For the text-containing cell, return its midpoint in [X, Y] coordinate format. 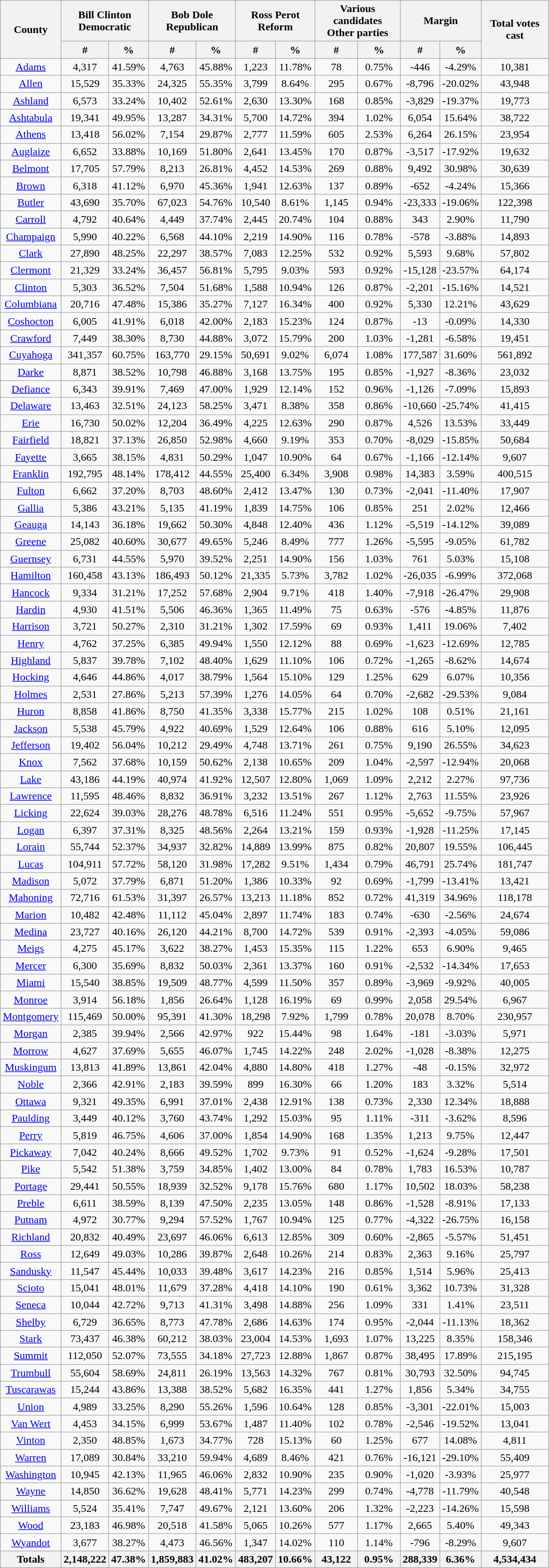
7,562 [85, 762]
214 [337, 1254]
128 [337, 1407]
10.66% [295, 1559]
7,127 [256, 304]
16.30% [295, 1085]
91 [337, 1152]
47.38% [128, 1559]
3.32% [460, 1085]
400,515 [515, 474]
36.52% [128, 287]
8,730 [172, 338]
45.79% [128, 728]
97,736 [515, 779]
7,154 [172, 135]
4,418 [256, 1288]
-1,928 [420, 830]
4,646 [85, 677]
15.77% [295, 711]
-4,778 [420, 1491]
1,745 [256, 1050]
6.07% [460, 677]
4,922 [172, 728]
Lorain [31, 847]
6,729 [85, 1322]
30,793 [420, 1373]
-2,041 [420, 491]
25.74% [460, 864]
174 [337, 1322]
8.49% [295, 542]
39.52% [216, 559]
6,970 [172, 185]
12,204 [172, 423]
10,787 [515, 1169]
26,120 [172, 932]
9,713 [172, 1305]
44.86% [128, 677]
15.64% [460, 118]
46.38% [128, 1339]
6,731 [85, 559]
38.79% [216, 677]
1,529 [256, 728]
36.62% [128, 1491]
-8.91% [460, 1203]
Hardin [31, 610]
-3.03% [460, 1033]
Harrison [31, 626]
34,755 [515, 1390]
17,653 [515, 966]
13,388 [172, 1390]
0.90% [379, 1474]
-1,281 [420, 338]
13.05% [295, 1203]
17,133 [515, 1203]
19,632 [515, 151]
235 [337, 1474]
48.56% [216, 830]
5.03% [460, 559]
593 [337, 270]
-26.75% [460, 1220]
Brown [31, 185]
35.33% [128, 84]
-1,799 [420, 881]
130 [337, 491]
-6.58% [460, 338]
922 [256, 1033]
2,648 [256, 1254]
32.82% [216, 847]
-4.85% [460, 610]
-2,546 [420, 1424]
18,939 [172, 1186]
Various candidatesOther parties [358, 21]
17,145 [515, 830]
15.13% [295, 1441]
40.22% [128, 237]
56.81% [216, 270]
110 [337, 1542]
17,705 [85, 168]
12,095 [515, 728]
11,112 [172, 915]
Washington [31, 1474]
4,848 [256, 525]
41.31% [216, 1305]
12.85% [295, 1237]
-19.52% [460, 1424]
-11.79% [460, 1491]
3,449 [85, 1118]
-14.34% [460, 966]
5,655 [172, 1050]
2,412 [256, 491]
12,507 [256, 779]
3,498 [256, 1305]
12,466 [515, 508]
5,682 [256, 1390]
13,225 [420, 1339]
30,639 [515, 168]
Montgomery [31, 1016]
73,555 [172, 1356]
46.75% [128, 1135]
10,212 [172, 745]
0.51% [460, 711]
39.78% [128, 660]
4,526 [420, 423]
1,347 [256, 1542]
125 [337, 1220]
7.92% [295, 1016]
108 [420, 711]
1.04% [379, 762]
20,716 [85, 304]
5,386 [85, 508]
4,017 [172, 677]
13.45% [295, 151]
1,365 [256, 610]
1,767 [256, 1220]
32.51% [128, 406]
66 [337, 1085]
40.64% [128, 219]
5,990 [85, 237]
43.86% [128, 1390]
Medina [31, 932]
41,319 [420, 898]
11.74% [295, 915]
59,086 [515, 932]
27.86% [128, 694]
5,542 [85, 1169]
309 [337, 1237]
4,972 [85, 1220]
Jefferson [31, 745]
-1,028 [420, 1050]
-23.57% [460, 270]
-5,652 [420, 813]
Totals [31, 1559]
-16,121 [420, 1457]
8,750 [172, 711]
-2.56% [460, 915]
43.21% [128, 508]
15.44% [295, 1033]
57,802 [515, 254]
-12.69% [460, 643]
1,386 [256, 881]
14,330 [515, 321]
13,418 [85, 135]
5,065 [256, 1525]
1,783 [420, 1169]
10.33% [295, 881]
1,453 [256, 949]
13,213 [256, 898]
5,837 [85, 660]
5.96% [460, 1271]
6,573 [85, 101]
48.40% [216, 660]
3,471 [256, 406]
192,795 [85, 474]
Highland [31, 660]
16.53% [460, 1169]
25,977 [515, 1474]
3,782 [337, 576]
-1,126 [420, 389]
653 [420, 949]
1,276 [256, 694]
-1,166 [420, 457]
115,469 [85, 1016]
216 [337, 1271]
2,138 [256, 762]
26.15% [460, 135]
44.19% [128, 779]
37.00% [216, 1135]
12,649 [85, 1254]
10,402 [172, 101]
19,628 [172, 1491]
40,974 [172, 779]
34.15% [128, 1424]
200 [337, 338]
31.60% [460, 355]
20,807 [420, 847]
104,911 [85, 864]
11.24% [295, 813]
4,599 [256, 983]
152 [337, 389]
Warren [31, 1457]
-578 [420, 237]
Greene [31, 542]
Coshocton [31, 321]
4,452 [256, 168]
115 [337, 949]
12.14% [295, 389]
98 [337, 1033]
Fulton [31, 491]
6.90% [460, 949]
46.36% [216, 610]
11.55% [460, 796]
Richland [31, 1237]
55.35% [216, 84]
1,673 [172, 1441]
46.07% [216, 1050]
72,716 [85, 898]
3,677 [85, 1542]
-4.05% [460, 932]
-0.09% [460, 321]
20,068 [515, 762]
104 [337, 219]
-9.05% [460, 542]
8,596 [515, 1118]
122,398 [515, 202]
18,298 [256, 1016]
1,128 [256, 999]
539 [337, 932]
18,362 [515, 1322]
Huron [31, 711]
48.41% [216, 1491]
Belmont [31, 168]
4,748 [256, 745]
7,469 [172, 389]
353 [337, 440]
-26,035 [420, 576]
3,721 [85, 626]
44.10% [216, 237]
1,047 [256, 457]
2,058 [420, 999]
34,623 [515, 745]
1,411 [420, 626]
29,441 [85, 1186]
-9.92% [460, 983]
10,356 [515, 677]
17,089 [85, 1457]
6,264 [420, 135]
8.38% [295, 406]
605 [337, 135]
95 [337, 1118]
30,677 [172, 542]
12.80% [295, 779]
25,400 [256, 474]
1.64% [379, 1033]
1,859,883 [172, 1559]
45.36% [216, 185]
21,329 [85, 270]
47.78% [216, 1322]
14,850 [85, 1491]
Bill ClintonDemocratic [105, 21]
16,158 [515, 1220]
9.02% [295, 355]
13.47% [295, 491]
1.14% [379, 1542]
52.98% [216, 440]
14,889 [256, 847]
1,213 [420, 1135]
126 [337, 287]
42.13% [128, 1474]
5,330 [420, 304]
436 [337, 525]
159 [337, 830]
2,438 [256, 1101]
39.87% [216, 1254]
-29.53% [460, 694]
1.32% [379, 1508]
2.27% [460, 779]
372,068 [515, 576]
48.01% [128, 1288]
2,121 [256, 1508]
532 [337, 254]
341,357 [85, 355]
Margin [441, 21]
12,447 [515, 1135]
215,195 [515, 1356]
11.10% [295, 660]
1.41% [460, 1305]
15,893 [515, 389]
21,335 [256, 576]
267 [337, 796]
60.75% [128, 355]
12.12% [295, 643]
0.63% [379, 610]
-2,597 [420, 762]
Mercer [31, 966]
Madison [31, 881]
-20.02% [460, 84]
57.52% [216, 1220]
190 [337, 1288]
2,531 [85, 694]
156 [337, 559]
92 [337, 881]
Wayne [31, 1491]
27,723 [256, 1356]
36,457 [172, 270]
2,777 [256, 135]
27,890 [85, 254]
9,294 [172, 1220]
-8.38% [460, 1050]
11,876 [515, 610]
2.90% [460, 219]
3,799 [256, 84]
299 [337, 1491]
441 [337, 1390]
195 [337, 372]
Stark [31, 1339]
23,727 [85, 932]
3,914 [85, 999]
50.29% [216, 457]
4,989 [85, 1407]
1,487 [256, 1424]
50,691 [256, 355]
38,495 [420, 1356]
5.73% [295, 576]
42.91% [128, 1085]
6,967 [515, 999]
6,318 [85, 185]
28,276 [172, 813]
12.40% [295, 525]
46,791 [420, 864]
46.98% [128, 1525]
-4,322 [420, 1220]
-2,201 [420, 287]
8,773 [172, 1322]
13.99% [295, 847]
Clermont [31, 270]
38.59% [128, 1203]
Bob DoleRepublican [192, 21]
4,453 [85, 1424]
5,593 [420, 254]
Franklin [31, 474]
0.83% [379, 1254]
56.04% [128, 745]
42.00% [216, 321]
206 [337, 1508]
2,235 [256, 1203]
-4.24% [460, 185]
-3,829 [420, 101]
16,730 [85, 423]
3,232 [256, 796]
1,402 [256, 1169]
10,286 [172, 1254]
358 [337, 406]
13.30% [295, 101]
Morgan [31, 1033]
767 [337, 1373]
-9.75% [460, 813]
11,790 [515, 219]
51.68% [216, 287]
9,492 [420, 168]
Logan [31, 830]
577 [337, 1525]
15,386 [172, 304]
Mahoning [31, 898]
-4.29% [460, 67]
14.75% [295, 508]
30.84% [128, 1457]
35.69% [128, 966]
875 [337, 847]
39.03% [128, 813]
-5.57% [460, 1237]
1,550 [256, 643]
25,413 [515, 1271]
46.88% [216, 372]
Sandusky [31, 1271]
12.88% [295, 1356]
-181 [420, 1033]
22,624 [85, 813]
40.16% [128, 932]
40.49% [128, 1237]
41.19% [216, 508]
129 [337, 677]
48.77% [216, 983]
41.02% [216, 1559]
116 [337, 237]
2,445 [256, 219]
29.54% [460, 999]
14.63% [295, 1322]
60,212 [172, 1339]
0.81% [379, 1373]
6.36% [460, 1559]
Darke [31, 372]
8,871 [85, 372]
33,210 [172, 1457]
51.80% [216, 151]
13.60% [295, 1508]
7,449 [85, 338]
12,785 [515, 643]
5,538 [85, 728]
36.91% [216, 796]
-796 [420, 1542]
17,282 [256, 864]
40.60% [128, 542]
-19.37% [460, 101]
5,771 [256, 1491]
11,679 [172, 1288]
Perry [31, 1135]
15.10% [295, 677]
Monroe [31, 999]
-10,660 [420, 406]
38.15% [128, 457]
43,186 [85, 779]
8.70% [460, 1016]
26,850 [172, 440]
37.74% [216, 219]
3,072 [256, 338]
0.96% [379, 389]
-1,020 [420, 1474]
-1,265 [420, 660]
37.79% [128, 881]
6,613 [256, 1237]
64,174 [515, 270]
5.10% [460, 728]
1,629 [256, 660]
35.41% [128, 1508]
2,665 [420, 1525]
-12.94% [460, 762]
3.59% [460, 474]
4,762 [85, 643]
12.34% [460, 1101]
29.49% [216, 745]
148 [337, 1203]
40,548 [515, 1491]
Champaign [31, 237]
-2,393 [420, 932]
6,516 [256, 813]
-11.40% [460, 491]
47.50% [216, 1203]
43,690 [85, 202]
11,547 [85, 1271]
6.34% [295, 474]
852 [337, 898]
5,213 [172, 694]
138 [337, 1101]
0.99% [379, 999]
15,598 [515, 1508]
17,907 [515, 491]
50.55% [128, 1186]
4,225 [256, 423]
Ross [31, 1254]
-311 [420, 1118]
357 [337, 983]
49.95% [128, 118]
-9.28% [460, 1152]
Summit [31, 1356]
94,745 [515, 1373]
26.19% [216, 1373]
629 [420, 677]
1,434 [337, 864]
9,334 [85, 593]
-7,918 [420, 593]
15,540 [85, 983]
2,361 [256, 966]
728 [256, 1441]
41.92% [216, 779]
2,363 [420, 1254]
-48 [420, 1068]
-25.74% [460, 406]
9,465 [515, 949]
1,867 [337, 1356]
19,662 [172, 525]
5,303 [85, 287]
4,763 [172, 67]
15,244 [85, 1390]
39.94% [128, 1033]
899 [256, 1085]
45.17% [128, 949]
17.59% [295, 626]
24,674 [515, 915]
Hancock [31, 593]
15,041 [85, 1288]
-15.16% [460, 287]
21,161 [515, 711]
1.40% [379, 593]
Total votes cast [515, 29]
33,449 [515, 423]
9.71% [295, 593]
0.61% [379, 1288]
34.85% [216, 1169]
73,437 [85, 1339]
10,945 [85, 1474]
17.89% [460, 1356]
13,563 [256, 1373]
14.88% [295, 1305]
18.03% [460, 1186]
33.25% [128, 1407]
56.02% [128, 135]
2,330 [420, 1101]
12,275 [515, 1050]
761 [420, 559]
24,123 [172, 406]
39.59% [216, 1085]
42.04% [216, 1068]
47.48% [128, 304]
3,908 [337, 474]
777 [337, 542]
Guernsey [31, 559]
2,566 [172, 1033]
561,892 [515, 355]
181,747 [515, 864]
14,674 [515, 660]
58.69% [128, 1373]
7,083 [256, 254]
5,971 [515, 1033]
31.98% [216, 864]
10,482 [85, 915]
Trumbull [31, 1373]
14.05% [295, 694]
50.12% [216, 576]
4,792 [85, 219]
49.94% [216, 643]
106,445 [515, 847]
295 [337, 84]
0.79% [379, 864]
37.31% [128, 830]
78 [337, 67]
13.75% [295, 372]
24,811 [172, 1373]
40.69% [216, 728]
2,904 [256, 593]
38.30% [128, 338]
10,540 [256, 202]
57.72% [128, 864]
0.52% [379, 1152]
15.79% [295, 338]
-23,333 [420, 202]
1.20% [379, 1085]
10,502 [420, 1186]
Tuscarawas [31, 1390]
41.86% [128, 711]
40.24% [128, 1152]
36.49% [216, 423]
38.03% [216, 1339]
7,102 [172, 660]
-3,517 [420, 151]
1,069 [337, 779]
Knox [31, 762]
-14.12% [460, 525]
11,595 [85, 796]
Ashland [31, 101]
43.74% [216, 1118]
26.81% [216, 168]
3,617 [256, 1271]
51.38% [128, 1169]
53.67% [216, 1424]
33.88% [128, 151]
55,409 [515, 1457]
50,684 [515, 440]
0.94% [379, 202]
4,660 [256, 440]
39.48% [216, 1271]
12.91% [295, 1101]
9.03% [295, 270]
34.96% [460, 898]
8,139 [172, 1203]
13,463 [85, 406]
1.07% [379, 1339]
1.08% [379, 355]
677 [420, 1441]
17,501 [515, 1152]
Henry [31, 643]
3,760 [172, 1118]
55,604 [85, 1373]
118,178 [515, 898]
Seneca [31, 1305]
Union [31, 1407]
3,168 [256, 372]
39.91% [128, 389]
Jackson [31, 728]
19,451 [515, 338]
11.18% [295, 898]
13,861 [172, 1068]
0.77% [379, 1220]
5,072 [85, 881]
1.11% [379, 1118]
36.65% [128, 1322]
4,534,434 [515, 1559]
32.52% [216, 1186]
41.91% [128, 321]
8,325 [172, 830]
394 [337, 118]
5,524 [85, 1508]
6,662 [85, 491]
42.48% [128, 915]
14,383 [420, 474]
9.16% [460, 1254]
16.19% [295, 999]
49.65% [216, 542]
50.02% [128, 423]
14.02% [295, 1542]
41.12% [128, 185]
4,880 [256, 1068]
15.35% [295, 949]
29,908 [515, 593]
177,587 [420, 355]
Meigs [31, 949]
2,212 [420, 779]
37.01% [216, 1101]
14.10% [295, 1288]
Athens [31, 135]
2,219 [256, 237]
4,449 [172, 219]
9.68% [460, 254]
2,350 [85, 1441]
0.76% [379, 1457]
7,402 [515, 626]
-29.10% [460, 1457]
23,511 [515, 1305]
50.30% [216, 525]
6,397 [85, 830]
-3.62% [460, 1118]
11.78% [295, 67]
Auglaize [31, 151]
23,697 [172, 1237]
10.64% [295, 1407]
32.50% [460, 1373]
Lawrence [31, 796]
48.14% [128, 474]
49,343 [515, 1525]
3,338 [256, 711]
-3,969 [420, 983]
10.73% [460, 1288]
4,627 [85, 1050]
Clinton [31, 287]
Geauga [31, 525]
4,275 [85, 949]
14,893 [515, 237]
186,493 [172, 576]
34.31% [216, 118]
6,343 [85, 389]
616 [420, 728]
Putnam [31, 1220]
Lucas [31, 864]
1,854 [256, 1135]
9.73% [295, 1152]
-5,595 [420, 542]
60 [337, 1441]
7,504 [172, 287]
Crawford [31, 338]
-8.29% [460, 1542]
-3.88% [460, 237]
-2,865 [420, 1237]
41.30% [216, 1016]
Miami [31, 983]
24,325 [172, 84]
57.79% [128, 168]
4,606 [172, 1135]
6,999 [172, 1424]
Hocking [31, 677]
9,321 [85, 1101]
1,929 [256, 389]
52.37% [128, 847]
3,665 [85, 457]
12.25% [295, 254]
-11.25% [460, 830]
Cuyahoga [31, 355]
8,858 [85, 711]
25,797 [515, 1254]
-1,927 [420, 372]
-2,223 [420, 1508]
-13.41% [460, 881]
34.77% [216, 1441]
Williams [31, 1508]
331 [420, 1305]
4,811 [515, 1441]
2,366 [85, 1085]
Portage [31, 1186]
Carroll [31, 219]
13.53% [460, 423]
88 [337, 643]
14,521 [515, 287]
170 [337, 151]
54.76% [216, 202]
6,568 [172, 237]
13.00% [295, 1169]
37.68% [128, 762]
3,759 [172, 1169]
1.22% [379, 949]
51.20% [216, 881]
50.03% [216, 966]
8,703 [172, 491]
57.68% [216, 593]
43,629 [515, 304]
5,506 [172, 610]
37.20% [128, 491]
160,458 [85, 576]
10,169 [172, 151]
9,084 [515, 694]
6,018 [172, 321]
41.59% [128, 67]
2,385 [85, 1033]
40,005 [515, 983]
2,641 [256, 151]
3,622 [172, 949]
52.61% [216, 101]
Noble [31, 1085]
8.35% [460, 1339]
261 [337, 745]
50.62% [216, 762]
124 [337, 321]
1,564 [256, 677]
421 [337, 1457]
-1,624 [420, 1152]
50.00% [128, 1016]
2,897 [256, 915]
8.46% [295, 1457]
215 [337, 711]
1,145 [337, 202]
9.75% [460, 1135]
Adams [31, 67]
Wyandot [31, 1542]
57,967 [515, 813]
13,813 [85, 1068]
5,514 [515, 1085]
38,722 [515, 118]
15,108 [515, 559]
Wood [31, 1525]
23,032 [515, 372]
-3.93% [460, 1474]
57.39% [216, 694]
248 [337, 1050]
41,415 [515, 406]
2,832 [256, 1474]
Ottawa [31, 1101]
-8,029 [420, 440]
84 [337, 1169]
15.76% [295, 1186]
1.26% [379, 542]
48.78% [216, 813]
1,693 [337, 1339]
26.64% [216, 999]
20,518 [172, 1525]
-8.36% [460, 372]
19.06% [460, 626]
36.18% [128, 525]
158,346 [515, 1339]
95,391 [172, 1016]
34.18% [216, 1356]
Ross PerotReform [275, 21]
10,044 [85, 1305]
1,588 [256, 287]
45.44% [128, 1271]
Vinton [31, 1441]
Van Wert [31, 1424]
48.46% [128, 796]
0.98% [379, 474]
61,782 [515, 542]
1,292 [256, 1118]
160 [337, 966]
19.55% [460, 847]
30.77% [128, 1220]
-12.14% [460, 457]
41.58% [216, 1525]
58,120 [172, 864]
13.71% [295, 745]
11.40% [295, 1424]
49.52% [216, 1152]
5,795 [256, 270]
-3,301 [420, 1407]
11,965 [172, 1474]
44.21% [216, 932]
45.88% [216, 67]
2,310 [172, 626]
1,302 [256, 626]
Preble [31, 1203]
4,831 [172, 457]
-7.09% [460, 389]
40.12% [128, 1118]
29.15% [216, 355]
48.85% [128, 1441]
6,385 [172, 643]
County [31, 29]
163,770 [172, 355]
6,054 [420, 118]
75 [337, 610]
20,078 [420, 1016]
137 [337, 185]
343 [420, 219]
209 [337, 762]
-8.62% [460, 660]
-0.15% [460, 1068]
43,948 [515, 84]
251 [420, 508]
-446 [420, 67]
-2,682 [420, 694]
4,317 [85, 67]
8.64% [295, 84]
19,402 [85, 745]
7,747 [172, 1508]
178,412 [172, 474]
8,700 [256, 932]
Pickaway [31, 1152]
37.25% [128, 643]
13,421 [515, 881]
Scioto [31, 1288]
Pike [31, 1169]
1,941 [256, 185]
-5,519 [420, 525]
31,397 [172, 898]
38.57% [216, 254]
-2,532 [420, 966]
2,264 [256, 830]
32,972 [515, 1068]
13.37% [295, 966]
Gallia [31, 508]
483,207 [256, 1559]
1,702 [256, 1152]
-15,128 [420, 270]
230,957 [515, 1016]
13.21% [295, 830]
6,991 [172, 1101]
9.19% [295, 440]
5,700 [256, 118]
-8,796 [420, 84]
5,135 [172, 508]
38.85% [128, 983]
5,819 [85, 1135]
0.82% [379, 847]
-14.26% [460, 1508]
1,514 [420, 1271]
Defiance [31, 389]
Erie [31, 423]
6,005 [85, 321]
10,798 [172, 372]
Clark [31, 254]
14.32% [295, 1373]
19,509 [172, 983]
4,930 [85, 610]
Fairfield [31, 440]
47.00% [216, 389]
23,954 [515, 135]
14.22% [295, 1050]
22,297 [172, 254]
23,183 [85, 1525]
20,832 [85, 1237]
41.35% [216, 711]
Licking [31, 813]
Ashtabula [31, 118]
41.51% [128, 610]
14.08% [460, 1441]
1,223 [256, 67]
16.35% [295, 1390]
52.07% [128, 1356]
6,871 [172, 881]
26.55% [460, 745]
42.72% [128, 1305]
-652 [420, 185]
5.34% [460, 1390]
39,089 [515, 525]
-576 [420, 610]
37.69% [128, 1050]
15,366 [515, 185]
8,213 [172, 168]
2.53% [379, 135]
48.25% [128, 254]
Muskingum [31, 1068]
Holmes [31, 694]
26.57% [216, 898]
11.59% [295, 135]
288,339 [420, 1559]
9,178 [256, 1186]
10,159 [172, 762]
-11.13% [460, 1322]
2,148,222 [85, 1559]
13,041 [515, 1424]
Paulding [31, 1118]
15.03% [295, 1118]
11.50% [295, 983]
20.74% [295, 219]
1,596 [256, 1407]
112,050 [85, 1356]
6,074 [337, 355]
29.87% [216, 135]
55,744 [85, 847]
49.35% [128, 1101]
43.13% [128, 576]
11.49% [295, 610]
35.27% [216, 304]
67,023 [172, 202]
48.60% [216, 491]
Columbiana [31, 304]
43,122 [337, 1559]
41.89% [128, 1068]
50.27% [128, 626]
680 [337, 1186]
2,763 [420, 796]
42.97% [216, 1033]
23,926 [515, 796]
23,004 [256, 1339]
8,666 [172, 1152]
16.34% [295, 304]
-1,623 [420, 643]
14,143 [85, 525]
-2,044 [420, 1322]
25,082 [85, 542]
59.94% [216, 1457]
58,238 [515, 1186]
17,252 [172, 593]
58.25% [216, 406]
46.56% [216, 1542]
5,970 [172, 559]
55.26% [216, 1407]
56.18% [128, 999]
35.70% [128, 202]
-19.06% [460, 202]
34,937 [172, 847]
8.61% [295, 202]
9.51% [295, 864]
1.35% [379, 1135]
Marion [31, 915]
12.21% [460, 304]
12.64% [295, 728]
61.53% [128, 898]
49.67% [216, 1508]
-17.92% [460, 151]
1,799 [337, 1016]
269 [337, 168]
10,033 [172, 1271]
Fayette [31, 457]
2,686 [256, 1322]
Delaware [31, 406]
2,630 [256, 101]
4,473 [172, 1542]
-6.99% [460, 576]
551 [337, 813]
2,251 [256, 559]
49.03% [128, 1254]
400 [337, 304]
-13 [420, 321]
30.98% [460, 168]
15,529 [85, 84]
6,300 [85, 966]
9,190 [420, 745]
Allen [31, 84]
102 [337, 1424]
37.13% [128, 440]
290 [337, 423]
-630 [420, 915]
1,839 [256, 508]
8,290 [172, 1407]
19,773 [515, 101]
4,689 [256, 1457]
Morrow [31, 1050]
3,362 [420, 1288]
51,451 [515, 1237]
Lake [31, 779]
-26.47% [460, 593]
15.23% [295, 321]
256 [337, 1305]
-15.85% [460, 440]
10.65% [295, 762]
31,328 [515, 1288]
10,381 [515, 67]
7,042 [85, 1152]
37.28% [216, 1288]
19,341 [85, 118]
Butler [31, 202]
Shelby [31, 1322]
Hamilton [31, 576]
45.04% [216, 915]
6,611 [85, 1203]
6,652 [85, 151]
13.51% [295, 796]
-1,528 [420, 1203]
5,246 [256, 542]
14.80% [295, 1068]
0.60% [379, 1237]
15,003 [515, 1407]
13,287 [172, 118]
44.88% [216, 338]
-22.01% [460, 1407]
18,821 [85, 440]
5.40% [460, 1525]
18,888 [515, 1101]
